Search for the cell housing the specified text and yield its [x, y] center coordinate. 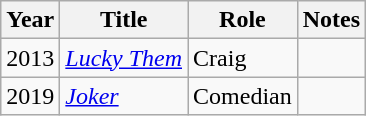
Craig [243, 58]
Lucky Them [124, 58]
Comedian [243, 96]
Role [243, 20]
Year [30, 20]
2013 [30, 58]
Notes [331, 20]
Joker [124, 96]
2019 [30, 96]
Title [124, 20]
